Pinpoint the cell where the given text exists, returning its (x, y) midpoint coordinate. 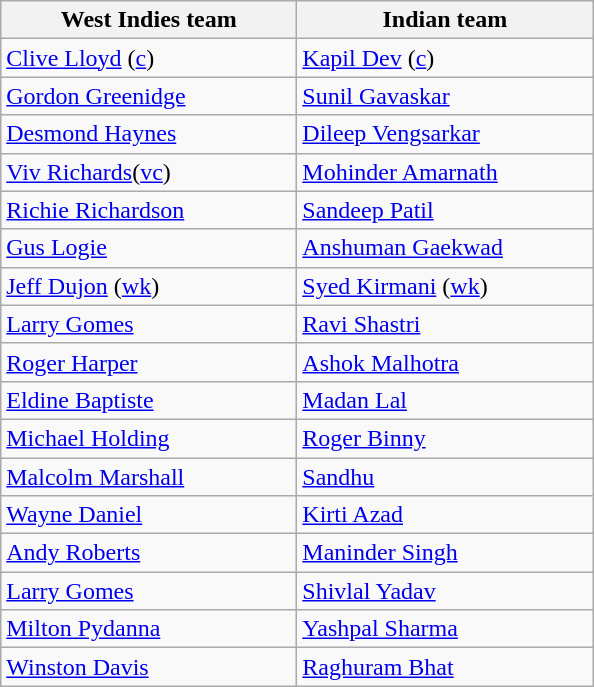
Sunil Gavaskar (445, 96)
Eldine Baptiste (149, 400)
Wayne Daniel (149, 515)
Desmond Haynes (149, 134)
Richie Richardson (149, 210)
Roger Binny (445, 438)
Mohinder Amarnath (445, 172)
Clive Lloyd (c) (149, 58)
Milton Pydanna (149, 629)
Anshuman Gaekwad (445, 248)
Jeff Dujon (wk) (149, 286)
Kapil Dev (c) (445, 58)
Andy Roberts (149, 553)
Maninder Singh (445, 553)
Raghuram Bhat (445, 667)
Michael Holding (149, 438)
Dileep Vengsarkar (445, 134)
Viv Richards(vc) (149, 172)
Ravi Shastri (445, 324)
Madan Lal (445, 400)
Winston Davis (149, 667)
Syed Kirmani (wk) (445, 286)
Ashok Malhotra (445, 362)
Gordon Greenidge (149, 96)
Sandeep Patil (445, 210)
Malcolm Marshall (149, 477)
Indian team (445, 20)
Roger Harper (149, 362)
Yashpal Sharma (445, 629)
Shivlal Yadav (445, 591)
West Indies team (149, 20)
Kirti Azad (445, 515)
Sandhu (445, 477)
Gus Logie (149, 248)
